Locate the cell with the specified text and output its (x, y) center coordinate. 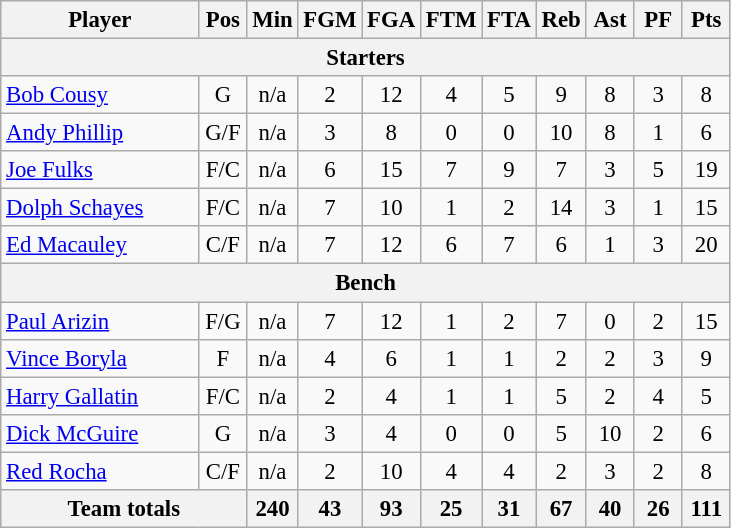
Red Rocha (100, 471)
Min (272, 20)
Ed Macauley (100, 245)
111 (706, 509)
26 (658, 509)
F (223, 358)
Andy Phillip (100, 133)
Pts (706, 20)
240 (272, 509)
FTM (450, 20)
93 (392, 509)
Harry Gallatin (100, 396)
PF (658, 20)
Reb (561, 20)
14 (561, 208)
Paul Arizin (100, 321)
Dick McGuire (100, 433)
25 (450, 509)
Player (100, 20)
Vince Boryla (100, 358)
Dolph Schayes (100, 208)
FTA (509, 20)
FGM (330, 20)
Bob Cousy (100, 95)
43 (330, 509)
67 (561, 509)
Starters (366, 58)
G/F (223, 133)
Joe Fulks (100, 170)
40 (610, 509)
Pos (223, 20)
FGA (392, 20)
Bench (366, 283)
19 (706, 170)
31 (509, 509)
Team totals (124, 509)
F/G (223, 321)
Ast (610, 20)
20 (706, 245)
